Search for the cell housing the specified text and yield its (x, y) center coordinate. 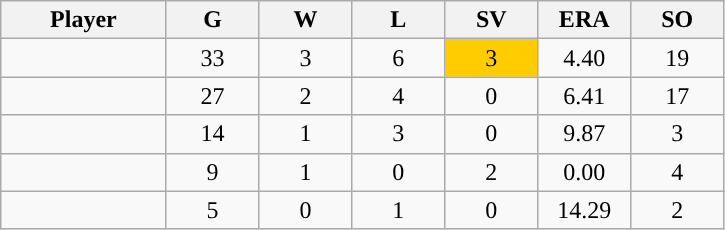
14.29 (584, 210)
6.41 (584, 96)
19 (678, 58)
G (212, 20)
4.40 (584, 58)
Player (84, 20)
17 (678, 96)
9 (212, 172)
SO (678, 20)
6 (398, 58)
SV (492, 20)
14 (212, 134)
L (398, 20)
5 (212, 210)
0.00 (584, 172)
27 (212, 96)
9.87 (584, 134)
W (306, 20)
33 (212, 58)
ERA (584, 20)
